Locate the cell with the specified text and output its [X, Y] center coordinate. 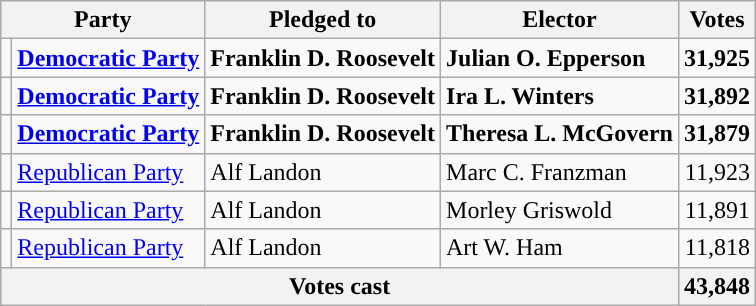
43,848 [716, 286]
Theresa L. McGovern [560, 134]
31,925 [716, 58]
11,818 [716, 248]
11,891 [716, 210]
Party [103, 20]
Ira L. Winters [560, 96]
Votes [716, 20]
31,879 [716, 134]
31,892 [716, 96]
Marc C. Franzman [560, 172]
Art W. Ham [560, 248]
Votes cast [340, 286]
Elector [560, 20]
11,923 [716, 172]
Morley Griswold [560, 210]
Julian O. Epperson [560, 58]
Pledged to [323, 20]
